Pinpoint the cell where the given text exists, returning its [X, Y] midpoint coordinate. 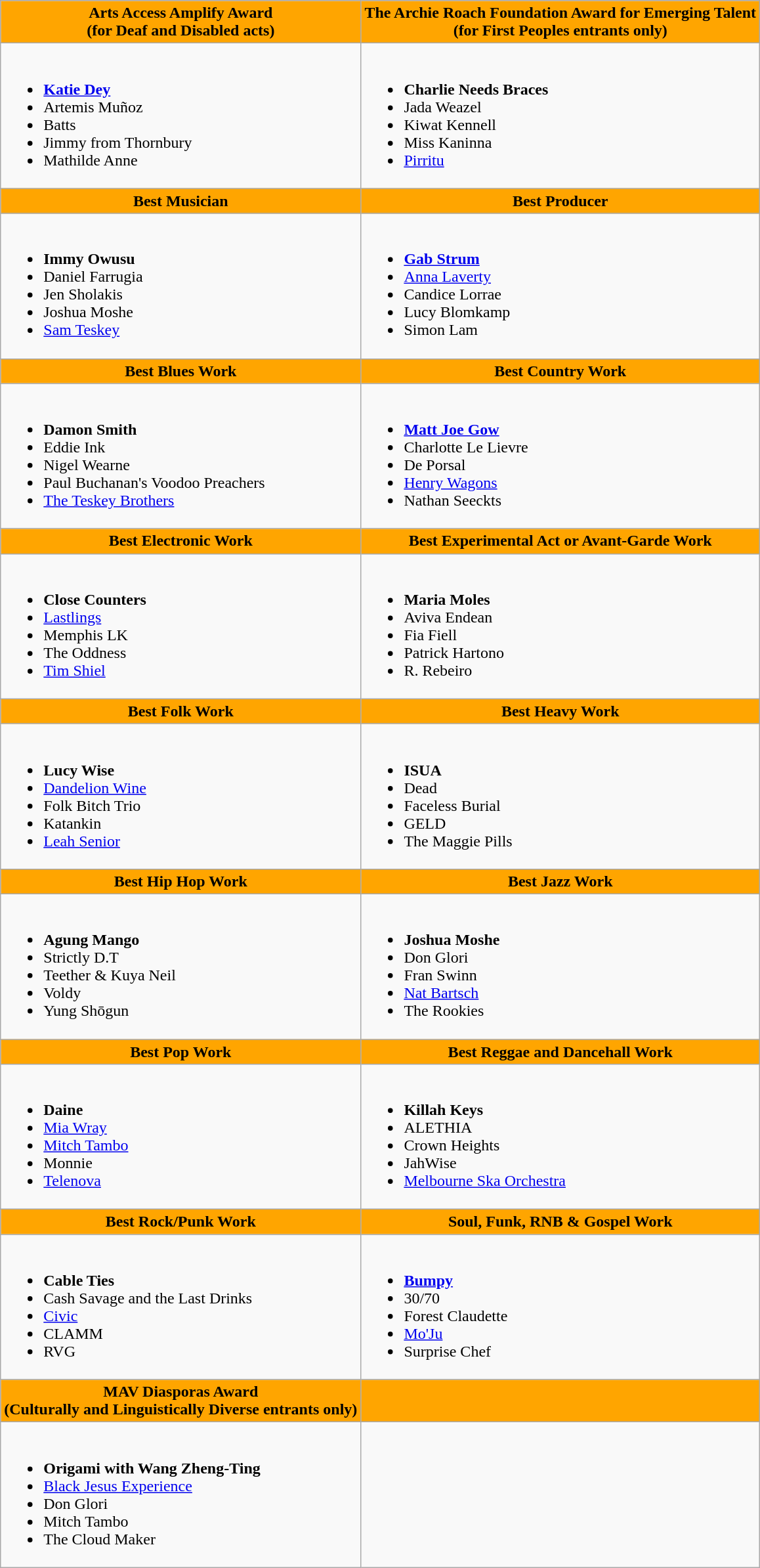
Close CountersLastlingsMemphis LKThe OddnessTim Shiel [181, 626]
MAV Diasporas Award (Culturally and Linguistically Diverse entrants only) [181, 1401]
Best Electronic Work [181, 541]
DaineMia WrayMitch TamboMonnieTelenova [181, 1137]
Best Folk Work [181, 711]
Agung MangoStrictly D.TTeether & Kuya NeilVoldyYung Shōgun [181, 967]
Best Producer [560, 201]
Immy OwusuDaniel FarrugiaJen SholakisJoshua MosheSam Teskey [181, 286]
Damon SmithEddie InkNigel WearnePaul Buchanan's Voodoo PreachersThe Teskey Brothers [181, 456]
Arts Access Amplify Award (for Deaf and Disabled acts) [181, 22]
Best Hip Hop Work [181, 881]
Best Heavy Work [560, 711]
Soul, Funk, RNB & Gospel Work [560, 1222]
ISUADeadFaceless BurialGELDThe Maggie Pills [560, 796]
Gab StrumAnna LavertyCandice LorraeLucy BlomkampSimon Lam [560, 286]
Best Experimental Act or Avant-Garde Work [560, 541]
Best Rock/Punk Work [181, 1222]
Matt Joe GowCharlotte Le LievreDe PorsalHenry WagonsNathan Seeckts [560, 456]
Best Jazz Work [560, 881]
Killah KeysALETHIACrown HeightsJahWiseMelbourne Ska Orchestra [560, 1137]
Cable TiesCash Savage and the Last DrinksCivicCLAMMRVG [181, 1307]
Best Musician [181, 201]
Bumpy30/70Forest ClaudetteMo'JuSurprise Chef [560, 1307]
Origami with Wang Zheng-TingBlack Jesus ExperienceDon GloriMitch TamboThe Cloud Maker [181, 1494]
Maria MolesAviva EndeanFia FiellPatrick HartonoR. Rebeiro [560, 626]
Joshua MosheDon GloriFran SwinnNat BartschThe Rookies [560, 967]
Best Reggae and Dancehall Work [560, 1051]
The Archie Roach Foundation Award for Emerging Talent (for First Peoples entrants only) [560, 22]
Best Country Work [560, 371]
Best Pop Work [181, 1051]
Lucy WiseDandelion WineFolk Bitch TrioKatankinLeah Senior [181, 796]
Charlie Needs BracesJada WeazelKiwat KennellMiss KaninnaPirritu [560, 116]
Katie DeyArtemis MuñozBattsJimmy from ThornburyMathilde Anne [181, 116]
Best Blues Work [181, 371]
